Determine the [x, y] coordinate at the center of the cell enclosing the given text.  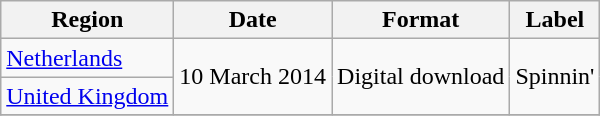
Date [253, 20]
Digital download [421, 77]
United Kingdom [88, 96]
Format [421, 20]
Netherlands [88, 58]
Spinnin' [555, 77]
Label [555, 20]
10 March 2014 [253, 77]
Region [88, 20]
